Locate the cell with the specified text and output its [x, y] center coordinate. 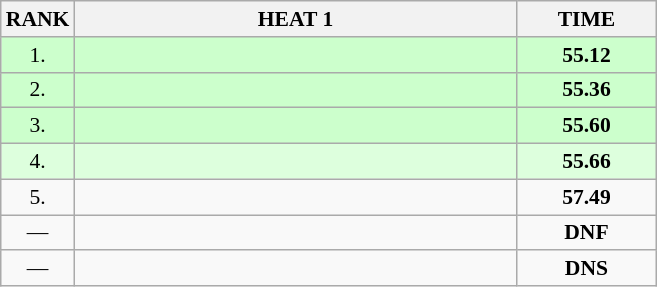
55.66 [587, 162]
57.49 [587, 197]
3. [38, 126]
DNF [587, 233]
1. [38, 55]
TIME [587, 19]
HEAT 1 [295, 19]
55.60 [587, 126]
DNS [587, 269]
RANK [38, 19]
55.12 [587, 55]
55.36 [587, 90]
5. [38, 197]
4. [38, 162]
2. [38, 90]
